Identify which cell holds the provided text, then report its [X, Y] central coordinate. 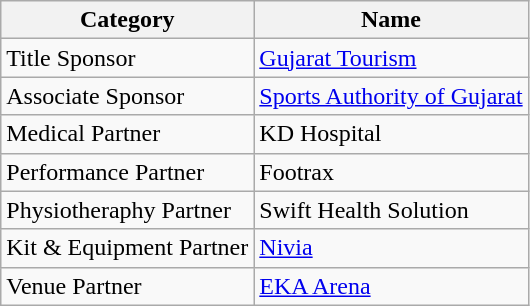
Physiotheraphy Partner [128, 210]
Footrax [391, 172]
Swift Health Solution [391, 210]
Sports Authority of Gujarat [391, 96]
Category [128, 20]
Venue Partner [128, 286]
Medical Partner [128, 134]
Associate Sponsor [128, 96]
Name [391, 20]
Nivia [391, 248]
Performance Partner [128, 172]
EKA Arena [391, 286]
KD Hospital [391, 134]
Kit & Equipment Partner [128, 248]
Title Sponsor [128, 58]
Gujarat Tourism [391, 58]
